Capture the cell that displays the provided text and extract its [x, y] central coordinate. 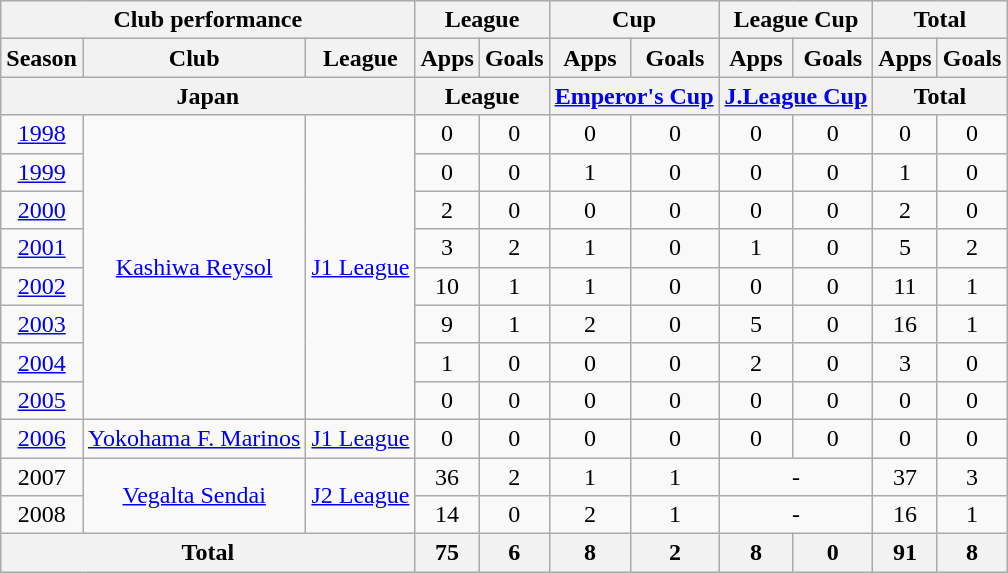
1998 [42, 134]
Vegalta Sendai [194, 496]
37 [905, 477]
Japan [208, 96]
10 [447, 286]
2008 [42, 515]
J.League Cup [796, 96]
2000 [42, 210]
Yokohama F. Marinos [194, 438]
J2 League [360, 496]
Emperor's Cup [634, 96]
Kashiwa Reysol [194, 267]
2004 [42, 362]
2005 [42, 400]
75 [447, 553]
91 [905, 553]
36 [447, 477]
Club performance [208, 20]
2001 [42, 248]
Club [194, 58]
6 [514, 553]
Season [42, 58]
Cup [634, 20]
League Cup [796, 20]
2002 [42, 286]
2003 [42, 324]
11 [905, 286]
2007 [42, 477]
2006 [42, 438]
9 [447, 324]
14 [447, 515]
1999 [42, 172]
